Return (x, y) of the center of cell containing provided text 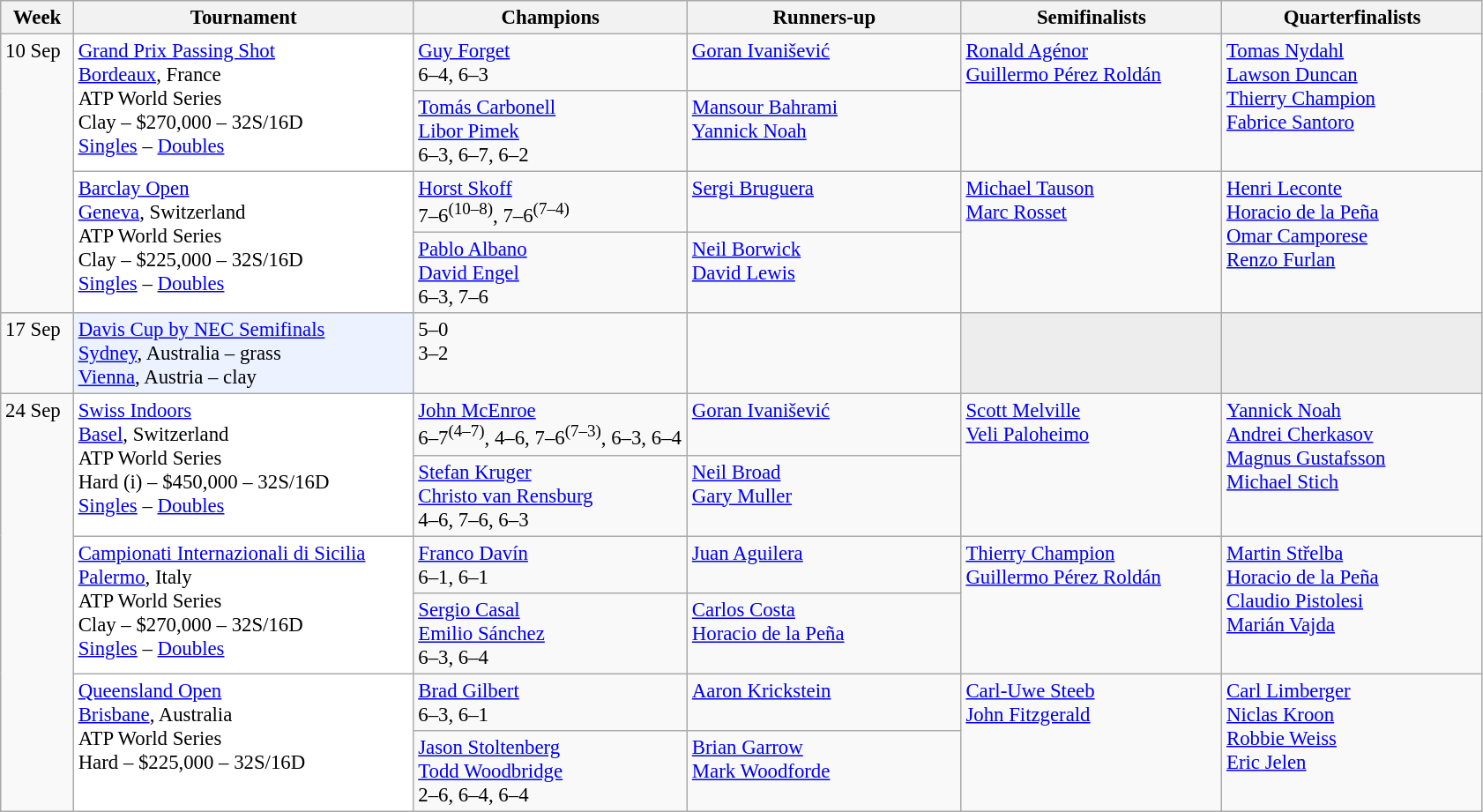
Martin Střelba Horacio de la Peña Claudio Pistolesi Marián Vajda (1353, 605)
Thierry Champion Guillermo Pérez Roldán (1092, 605)
Aaron Krickstein (825, 702)
Horst Skoff 7–6(10–8), 7–6(7–4) (550, 203)
Guy Forget 6–4, 6–3 (550, 63)
Davis Cup by NEC Semifinals Sydney, Australia – grass Vienna, Austria – clay (243, 354)
Semifinalists (1092, 18)
Scott Melville Veli Paloheimo (1092, 466)
Sergi Bruguera (825, 203)
10 Sep (37, 175)
Grand Prix Passing Shot Bordeaux, France ATP World Series Clay – $270,000 – 32S/16D Singles – Doubles (243, 103)
Tomás Carbonell Libor Pimek 6–3, 6–7, 6–2 (550, 131)
Tournament (243, 18)
Juan Aguilera (825, 564)
Carl-Uwe Steeb John Fitzgerald (1092, 742)
Brad Gilbert 6–3, 6–1 (550, 702)
Campionati Internazionali di Sicilia Palermo, Italy ATP World Series Clay – $270,000 – 32S/16D Singles – Doubles (243, 605)
Tomas Nydahl Lawson Duncan Thierry Champion Fabrice Santoro (1353, 103)
Barclay Open Geneva, Switzerland ATP World Series Clay – $225,000 – 32S/16D Singles – Doubles (243, 243)
Neil Broad Gary Muller (825, 495)
Yannick Noah Andrei Cherkasov Magnus Gustafsson Michael Stich (1353, 466)
John McEnroe 6–7(4–7), 4–6, 7–6(7–3), 6–3, 6–4 (550, 425)
Runners-up (825, 18)
Queensland Open Brisbane, Australia ATP World Series Hard – $225,000 – 32S/16D (243, 742)
Swiss Indoors Basel, Switzerland ATP World Series Hard (i) – $450,000 – 32S/16D Singles – Doubles (243, 466)
Pablo Albano David Engel 6–3, 7–6 (550, 273)
Michael Tauson Marc Rosset (1092, 243)
Franco Davín 6–1, 6–1 (550, 564)
Week (37, 18)
Jason Stoltenberg Todd Woodbridge 2–6, 6–4, 6–4 (550, 771)
Henri Leconte Horacio de la Peña Omar Camporese Renzo Furlan (1353, 243)
Quarterfinalists (1353, 18)
Ronald Agénor Guillermo Pérez Roldán (1092, 103)
Mansour Bahrami Yannick Noah (825, 131)
Stefan Kruger Christo van Rensburg 4–6, 7–6, 6–3 (550, 495)
24 Sep (37, 603)
17 Sep (37, 354)
Carlos Costa Horacio de la Peña (825, 633)
Sergio Casal Emilio Sánchez 6–3, 6–4 (550, 633)
Brian Garrow Mark Woodforde (825, 771)
Neil Borwick David Lewis (825, 273)
Carl Limberger Niclas Kroon Robbie Weiss Eric Jelen (1353, 742)
5–0 3–2 (550, 354)
Champions (550, 18)
